Locate the cell with the specified text and output its [X, Y] center coordinate. 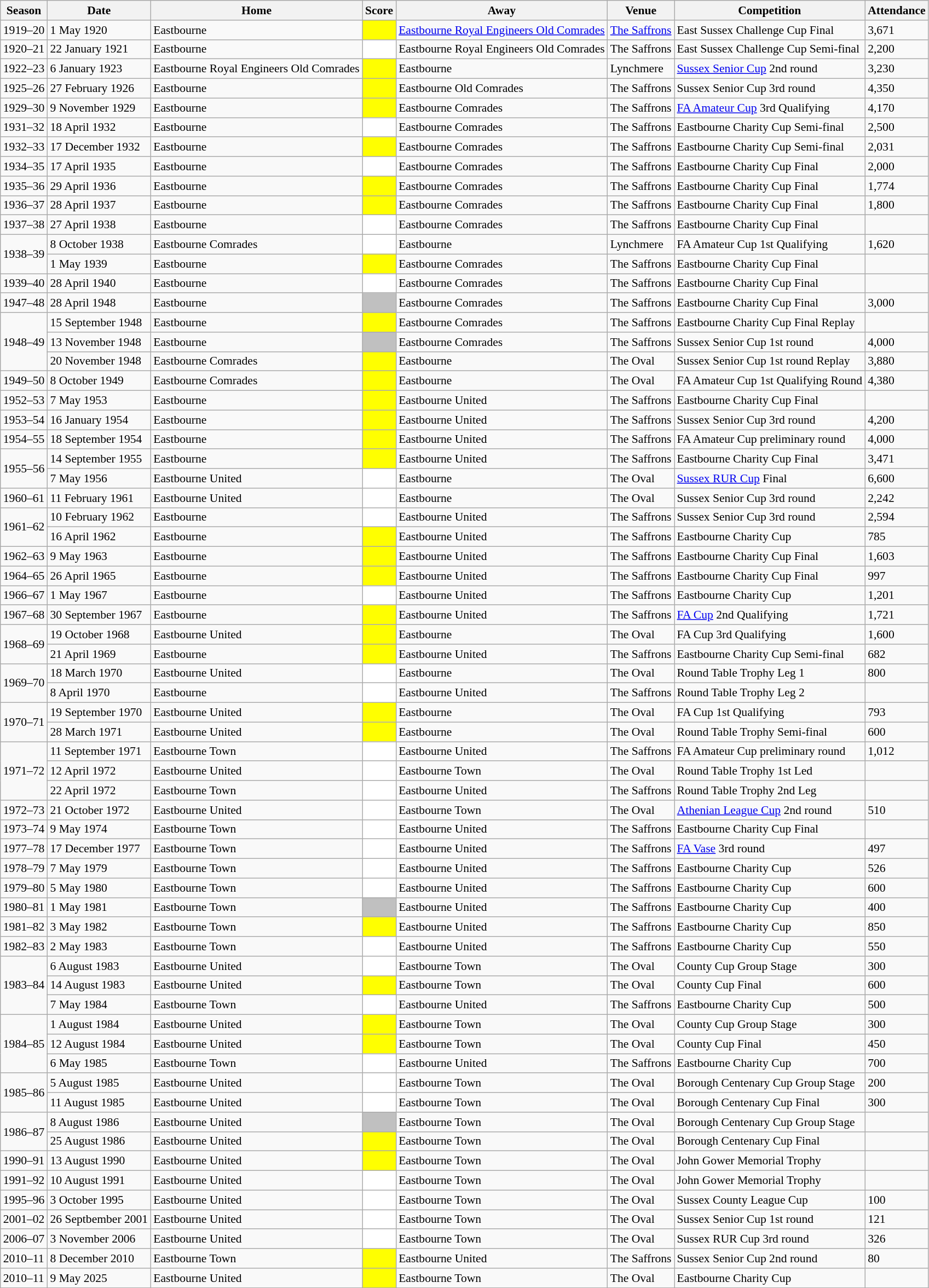
17 April 1935 [99, 166]
3,471 [897, 459]
Season [24, 10]
1929–30 [24, 108]
793 [897, 713]
Round Table Trophy Leg 1 [770, 673]
13 August 1990 [99, 1161]
4,170 [897, 108]
121 [897, 1220]
4,380 [897, 381]
11 August 1985 [99, 1102]
1981–82 [24, 927]
1947–48 [24, 303]
1964–65 [24, 576]
22 April 1972 [99, 790]
7 May 1956 [99, 478]
14 August 1983 [99, 985]
26 Septbember 2001 [99, 1220]
16 January 1954 [99, 420]
28 April 1940 [99, 284]
1979–80 [24, 888]
25 August 1986 [99, 1141]
2001–02 [24, 1220]
1 May 1981 [99, 908]
1,620 [897, 245]
3,671 [897, 30]
20 November 1948 [99, 361]
28 April 1937 [99, 205]
1 May 1920 [99, 30]
1990–91 [24, 1161]
497 [897, 849]
10 February 1962 [99, 517]
1919–20 [24, 30]
80 [897, 1258]
4,350 [897, 89]
682 [897, 654]
8 December 2010 [99, 1258]
1934–35 [24, 166]
28 March 1971 [99, 732]
6 January 1923 [99, 69]
1 May 1967 [99, 596]
450 [897, 1044]
1,774 [897, 186]
3,230 [897, 69]
15 September 1948 [99, 322]
1937–38 [24, 225]
1954–55 [24, 440]
FA Cup 3rd Qualifying [770, 634]
27 February 1926 [99, 89]
Date [99, 10]
1,721 [897, 615]
2,200 [897, 49]
3 October 1995 [99, 1200]
1961–62 [24, 527]
500 [897, 1005]
Score [379, 10]
13 November 1948 [99, 342]
1 August 1984 [99, 1025]
1967–68 [24, 615]
18 April 1932 [99, 128]
1969–70 [24, 683]
12 April 1972 [99, 771]
11 February 1961 [99, 498]
6 May 1985 [99, 1064]
Round Table Trophy Leg 2 [770, 693]
1,012 [897, 752]
1953–54 [24, 420]
1925–26 [24, 89]
1935–36 [24, 186]
FA Cup 1st Qualifying [770, 713]
30 September 1967 [99, 615]
Round Table Trophy Semi-final [770, 732]
Venue [641, 10]
21 April 1969 [99, 654]
9 May 2025 [99, 1278]
FA Amateur Cup 3rd Qualifying [770, 108]
18 March 1970 [99, 673]
700 [897, 1064]
FA Vase 3rd round [770, 849]
7 May 1953 [99, 401]
Sussex County League Cup [770, 1200]
1932–33 [24, 147]
29 April 1936 [99, 186]
1977–78 [24, 849]
1948–49 [24, 342]
3,000 [897, 303]
17 December 1977 [99, 849]
800 [897, 673]
2,594 [897, 517]
4,200 [897, 420]
1966–67 [24, 596]
Home [256, 10]
1952–53 [24, 401]
Competition [770, 10]
1978–79 [24, 869]
Round Table Trophy 1st Led [770, 771]
8 August 1986 [99, 1122]
1972–73 [24, 810]
26 April 1965 [99, 576]
Sussex Senior Cup 1st round Replay [770, 361]
1991–92 [24, 1181]
8 October 1949 [99, 381]
1939–40 [24, 284]
Sussex RUR Cup Final [770, 478]
2 May 1983 [99, 946]
1920–21 [24, 49]
11 September 1971 [99, 752]
1,800 [897, 205]
3,880 [897, 361]
1936–37 [24, 205]
200 [897, 1083]
400 [897, 908]
2,242 [897, 498]
1949–50 [24, 381]
1983–84 [24, 985]
Round Table Trophy 2nd Leg [770, 790]
510 [897, 810]
1931–32 [24, 128]
5 May 1980 [99, 888]
1,201 [897, 596]
8 October 1938 [99, 245]
5 August 1985 [99, 1083]
12 August 1984 [99, 1044]
10 August 1991 [99, 1181]
2,500 [897, 128]
1971–72 [24, 771]
1986–87 [24, 1132]
Eastbourne Old Comrades [501, 89]
1968–69 [24, 644]
1973–74 [24, 829]
16 April 1962 [99, 537]
1962–63 [24, 557]
1985–86 [24, 1093]
2,031 [897, 147]
FA Cup 2nd Qualifying [770, 615]
1,603 [897, 557]
14 September 1955 [99, 459]
7 May 1984 [99, 1005]
1 May 1939 [99, 264]
FA Amateur Cup 1st Qualifying Round [770, 381]
19 September 1970 [99, 713]
Attendance [897, 10]
1955–56 [24, 469]
2006–07 [24, 1239]
1982–83 [24, 946]
1980–81 [24, 908]
East Sussex Challenge Cup Semi-final [770, 49]
28 April 1948 [99, 303]
1960–61 [24, 498]
1,600 [897, 634]
18 September 1954 [99, 440]
9 May 1963 [99, 557]
17 December 1932 [99, 147]
3 November 2006 [99, 1239]
1970–71 [24, 723]
997 [897, 576]
22 January 1921 [99, 49]
9 May 1974 [99, 829]
1995–96 [24, 1200]
785 [897, 537]
6,600 [897, 478]
3 May 1982 [99, 927]
27 April 1938 [99, 225]
326 [897, 1239]
Sussex RUR Cup 3rd round [770, 1239]
FA Amateur Cup 1st Qualifying [770, 245]
Away [501, 10]
1984–85 [24, 1044]
8 April 1970 [99, 693]
1938–39 [24, 254]
21 October 1972 [99, 810]
7 May 1979 [99, 869]
East Sussex Challenge Cup Final [770, 30]
100 [897, 1200]
850 [897, 927]
2,000 [897, 166]
9 November 1929 [99, 108]
526 [897, 869]
Athenian League Cup 2nd round [770, 810]
1922–23 [24, 69]
6 August 1983 [99, 966]
19 October 1968 [99, 634]
550 [897, 946]
Eastbourne Charity Cup Final Replay [770, 322]
